Locate the cell with the specified text and output its [X, Y] center coordinate. 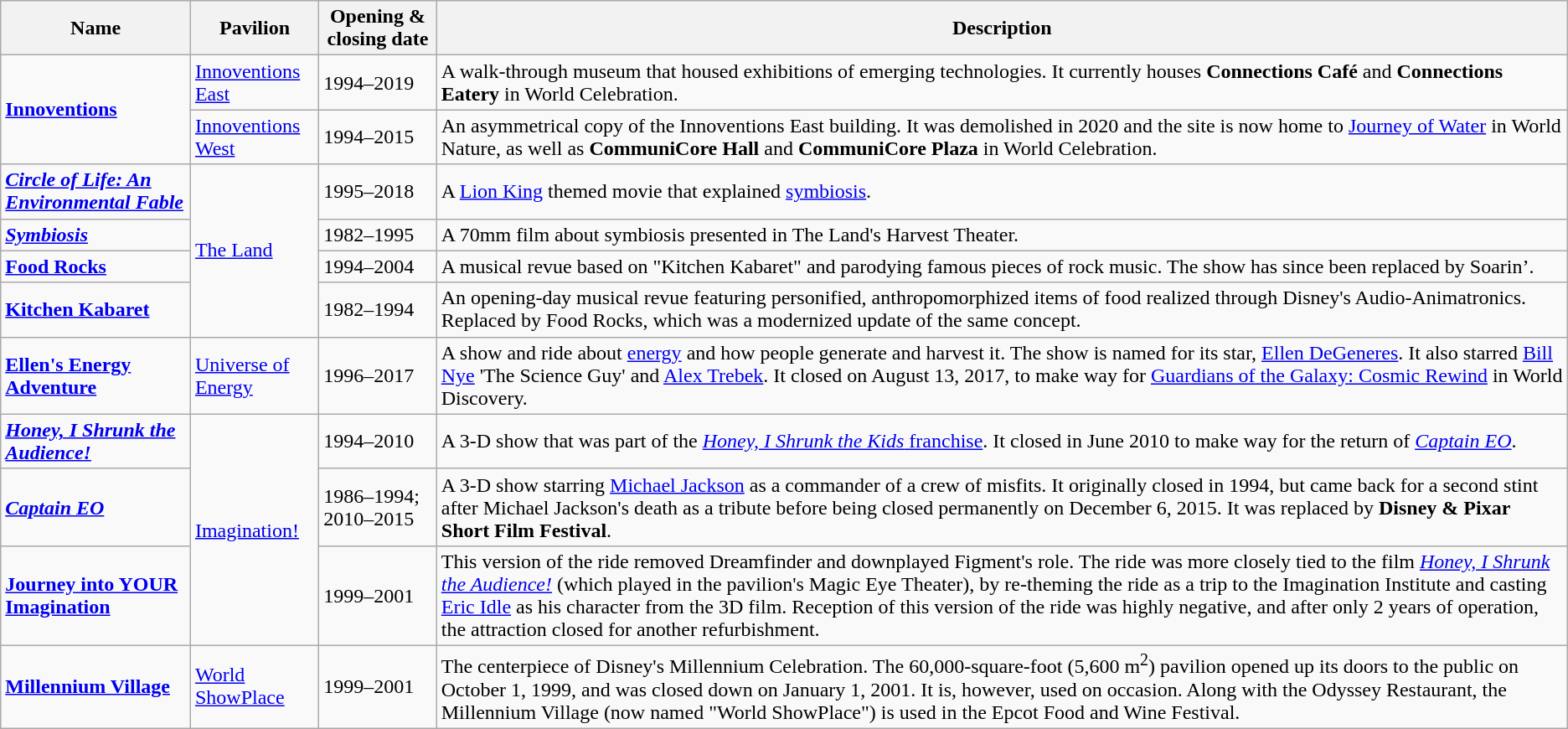
1994–2019 [379, 82]
1986–1994; 2010–2015 [379, 507]
A Lion King themed movie that explained symbiosis. [1002, 191]
Symbiosis [95, 235]
Honey, I Shrunk the Audience! [95, 441]
1995–2018 [379, 191]
1982–1995 [379, 235]
A 3-D show that was part of the Honey, I Shrunk the Kids franchise. It closed in June 2010 to make way for the return of Captain EO. [1002, 441]
Opening & closing date [379, 28]
Captain EO [95, 507]
Innoventions East [255, 82]
Name [95, 28]
Innoventions [95, 110]
Food Rocks [95, 266]
Kitchen Kabaret [95, 310]
A 70mm film about symbiosis presented in The Land's Harvest Theater. [1002, 235]
Description [1002, 28]
1982–1994 [379, 310]
The Land [255, 251]
Circle of Life: An Environmental Fable [95, 191]
Pavilion [255, 28]
1994–2004 [379, 266]
A musical revue based on "Kitchen Kabaret" and parodying famous pieces of rock music. The show has since been replaced by Soarin’. [1002, 266]
1996–2017 [379, 375]
1994–2015 [379, 137]
1994–2010 [379, 441]
Imagination! [255, 530]
Innoventions West [255, 137]
Universe of Energy [255, 375]
Ellen's Energy Adventure [95, 375]
Journey into YOUR Imagination [95, 595]
World ShowPlace [255, 687]
Millennium Village [95, 687]
